Locate the cell with the specified text and output its [x, y] center coordinate. 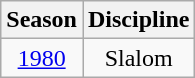
Slalom [138, 58]
Season [42, 20]
Discipline [138, 20]
1980 [42, 58]
